Find where the given text appears and provide that cell's center as [X, Y] coordinate. 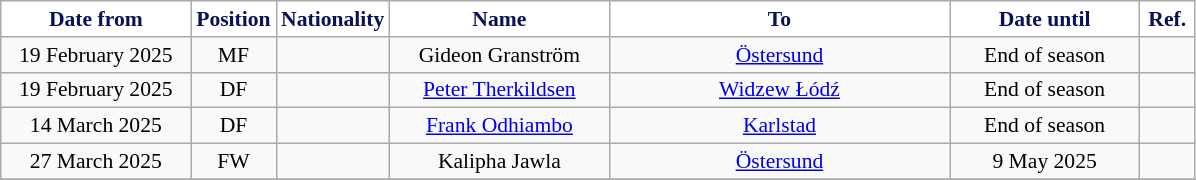
To [779, 19]
Kalipha Jawla [499, 162]
Peter Therkildsen [499, 90]
Date until [1045, 19]
Date from [96, 19]
Frank Odhiambo [499, 126]
Gideon Granström [499, 55]
MF [234, 55]
FW [234, 162]
Position [234, 19]
Ref. [1168, 19]
14 March 2025 [96, 126]
Karlstad [779, 126]
9 May 2025 [1045, 162]
Widzew Łódź [779, 90]
Nationality [332, 19]
27 March 2025 [96, 162]
Name [499, 19]
